Detect which cell encompasses the target text, then output its [X, Y] center coordinate. 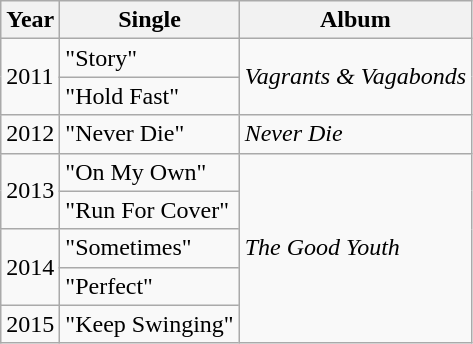
"Run For Cover" [150, 210]
"Never Die" [150, 134]
2013 [30, 191]
"Story" [150, 58]
2015 [30, 324]
2012 [30, 134]
2014 [30, 267]
Single [150, 20]
"Keep Swinging" [150, 324]
2011 [30, 77]
"Perfect" [150, 286]
Year [30, 20]
Vagrants & Vagabonds [355, 77]
Album [355, 20]
"On My Own" [150, 172]
The Good Youth [355, 248]
"Hold Fast" [150, 96]
Never Die [355, 134]
"Sometimes" [150, 248]
